Find where the given text appears and provide that cell's center as [X, Y] coordinate. 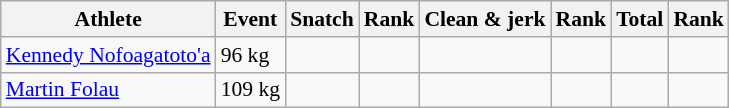
Clean & jerk [484, 19]
Kennedy Nofoagatoto'a [108, 55]
109 kg [250, 90]
Total [640, 19]
Martin Folau [108, 90]
Athlete [108, 19]
Snatch [322, 19]
96 kg [250, 55]
Event [250, 19]
